Detect which cell encompasses the target text, then output its (x, y) center coordinate. 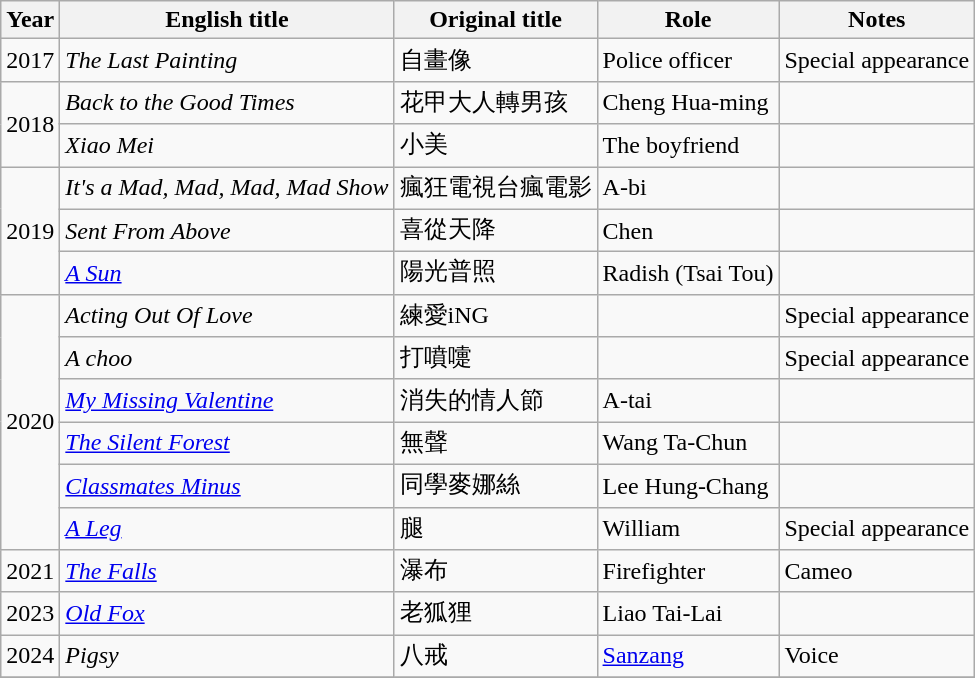
2018 (30, 124)
小美 (496, 146)
Firefighter (688, 572)
A-tai (688, 400)
練愛iNG (496, 316)
Cameo (877, 572)
陽光普照 (496, 274)
2020 (30, 422)
A Sun (227, 274)
Radish (Tsai Tou) (688, 274)
The Falls (227, 572)
A-bi (688, 188)
My Missing Valentine (227, 400)
Sent From Above (227, 230)
2021 (30, 572)
Voice (877, 656)
Classmates Minus (227, 486)
Back to the Good Times (227, 102)
瘋狂電視台瘋電影 (496, 188)
消失的情人節 (496, 400)
The Silent Forest (227, 444)
Lee Hung-Chang (688, 486)
老狐狸 (496, 614)
同學麥娜絲 (496, 486)
The boyfriend (688, 146)
2017 (30, 60)
自畫像 (496, 60)
William (688, 528)
Acting Out Of Love (227, 316)
八戒 (496, 656)
Xiao Mei (227, 146)
2023 (30, 614)
花甲大人轉男孩 (496, 102)
Role (688, 20)
It's a Mad, Mad, Mad, Mad Show (227, 188)
Old Fox (227, 614)
A choo (227, 358)
Sanzang (688, 656)
A Leg (227, 528)
Notes (877, 20)
Police officer (688, 60)
腿 (496, 528)
2024 (30, 656)
Original title (496, 20)
Year (30, 20)
Liao Tai-Lai (688, 614)
Chen (688, 230)
Wang Ta-Chun (688, 444)
無聲 (496, 444)
瀑布 (496, 572)
喜從天降 (496, 230)
Pigsy (227, 656)
打噴嚏 (496, 358)
English title (227, 20)
The Last Painting (227, 60)
2019 (30, 230)
Cheng Hua-ming (688, 102)
